For the text-containing cell, return its midpoint in (X, Y) coordinate format. 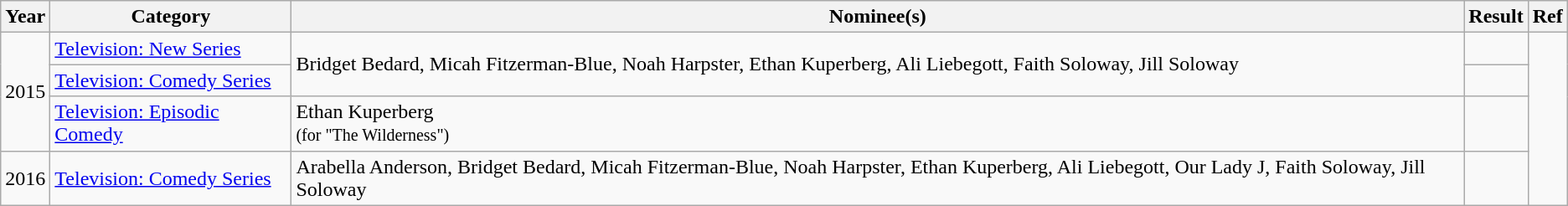
Television: Episodic Comedy (171, 124)
Television: New Series (171, 49)
Category (171, 17)
Nominee(s) (878, 17)
Bridget Bedard, Micah Fitzerman-Blue, Noah Harpster, Ethan Kuperberg, Ali Liebegott, Faith Soloway, Jill Soloway (878, 64)
Result (1496, 17)
Year (25, 17)
2015 (25, 92)
Ref (1548, 17)
2016 (25, 178)
Ethan Kuperberg(for "The Wilderness") (878, 124)
Arabella Anderson, Bridget Bedard, Micah Fitzerman-Blue, Noah Harpster, Ethan Kuperberg, Ali Liebegott, Our Lady J, Faith Soloway, Jill Soloway (878, 178)
